From the cell containing the given text, extract its center point as (X, Y) coordinate. 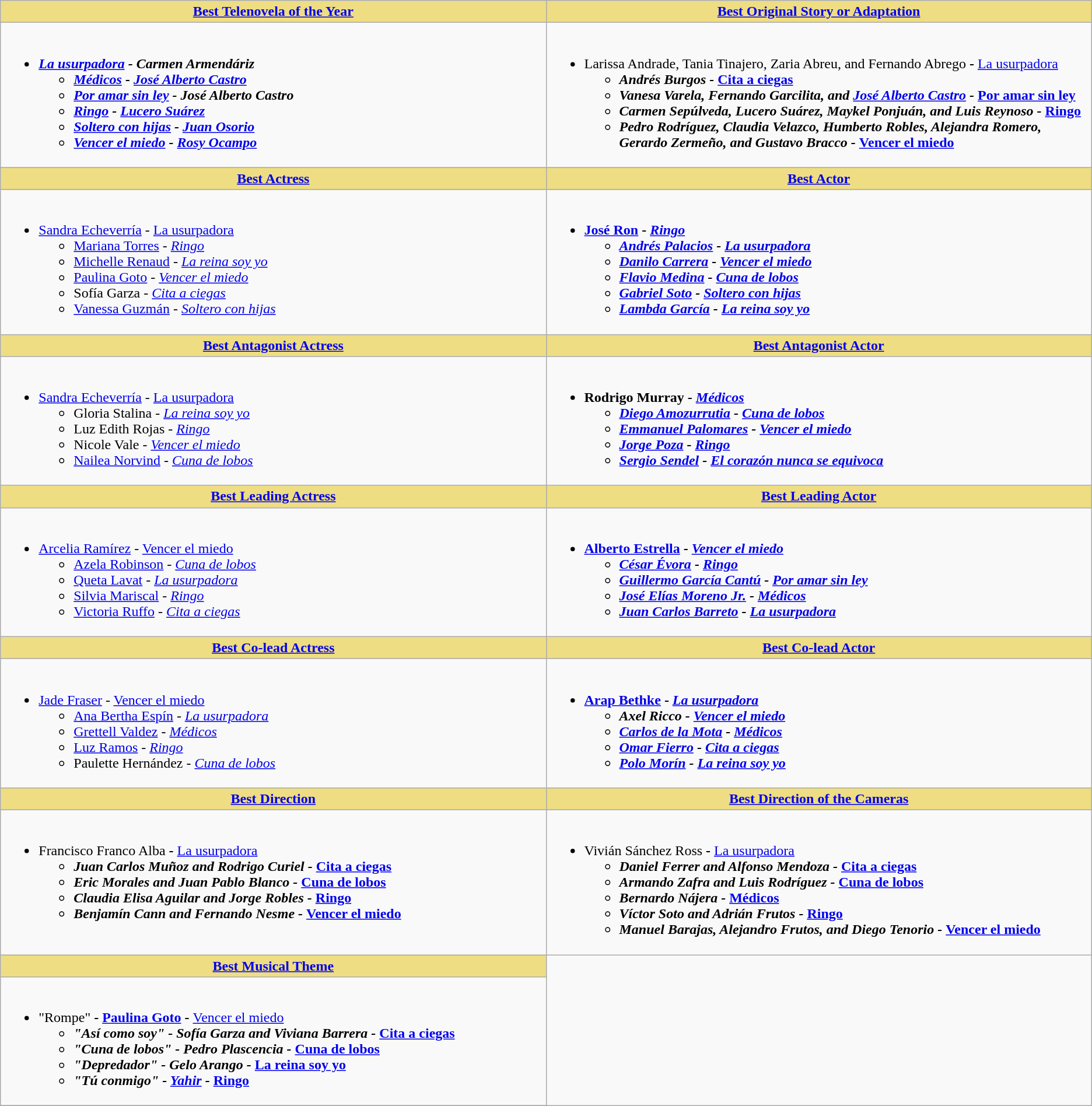
Arap Bethke - La usurpadoraAxel Ricco - Vencer el miedoCarlos de la Mota - MédicosOmar Fierro - Cita a ciegasPolo Morín - La reina soy yo (819, 723)
Best Leading Actor (819, 496)
Best Direction of the Cameras (819, 799)
Best Direction (273, 799)
Best Telenovela of the Year (273, 12)
Best Original Story or Adaptation (819, 12)
Best Actress (273, 178)
Sandra Echeverría - La usurpadoraGloria Stalina - La reina soy yoLuz Edith Rojas - RingoNicole Vale - Vencer el miedoNailea Norvind - Cuna de lobos (273, 421)
Best Antagonist Actor (819, 345)
Arcelia Ramírez - Vencer el miedoAzela Robinson - Cuna de lobosQueta Lavat - La usurpadoraSilvia Mariscal - RingoVictoria Ruffo - Cita a ciegas (273, 572)
Best Leading Actress (273, 496)
Best Musical Theme (273, 965)
Best Actor (819, 178)
Jade Fraser - Vencer el miedoAna Bertha Espín - La usurpadoraGrettell Valdez - MédicosLuz Ramos - RingoPaulette Hernández - Cuna de lobos (273, 723)
Best Antagonist Actress (273, 345)
Best Co-lead Actor (819, 647)
Best Co-lead Actress (273, 647)
